Locate the cell with the specified text and output its [x, y] center coordinate. 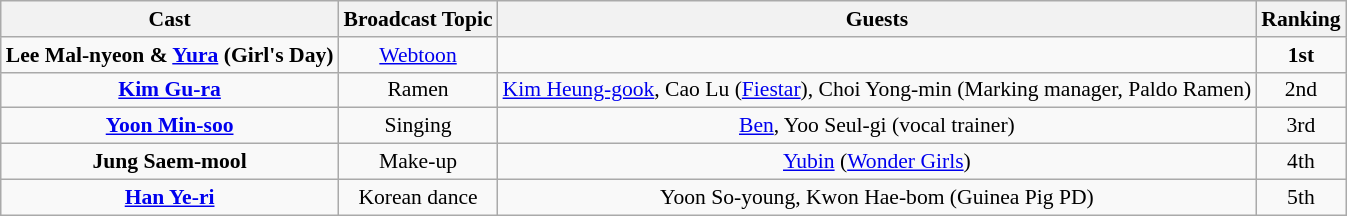
Guests [878, 19]
4th [1300, 162]
Yoon So-young, Kwon Hae-bom (Guinea Pig PD) [878, 197]
Kim Gu-ra [170, 90]
Jung Saem-mool [170, 162]
2nd [1300, 90]
Broadcast Topic [418, 19]
Ramen [418, 90]
Yoon Min-soo [170, 126]
Han Ye-ri [170, 197]
5th [1300, 197]
Webtoon [418, 55]
Singing [418, 126]
Ranking [1300, 19]
Make-up [418, 162]
Lee Mal-nyeon & Yura (Girl's Day) [170, 55]
1st [1300, 55]
3rd [1300, 126]
Ben, Yoo Seul-gi (vocal trainer) [878, 126]
Kim Heung-gook, Cao Lu (Fiestar), Choi Yong-min (Marking manager, Paldo Ramen) [878, 90]
Korean dance [418, 197]
Yubin (Wonder Girls) [878, 162]
Cast [170, 19]
